For the text-containing cell, return its midpoint in (x, y) coordinate format. 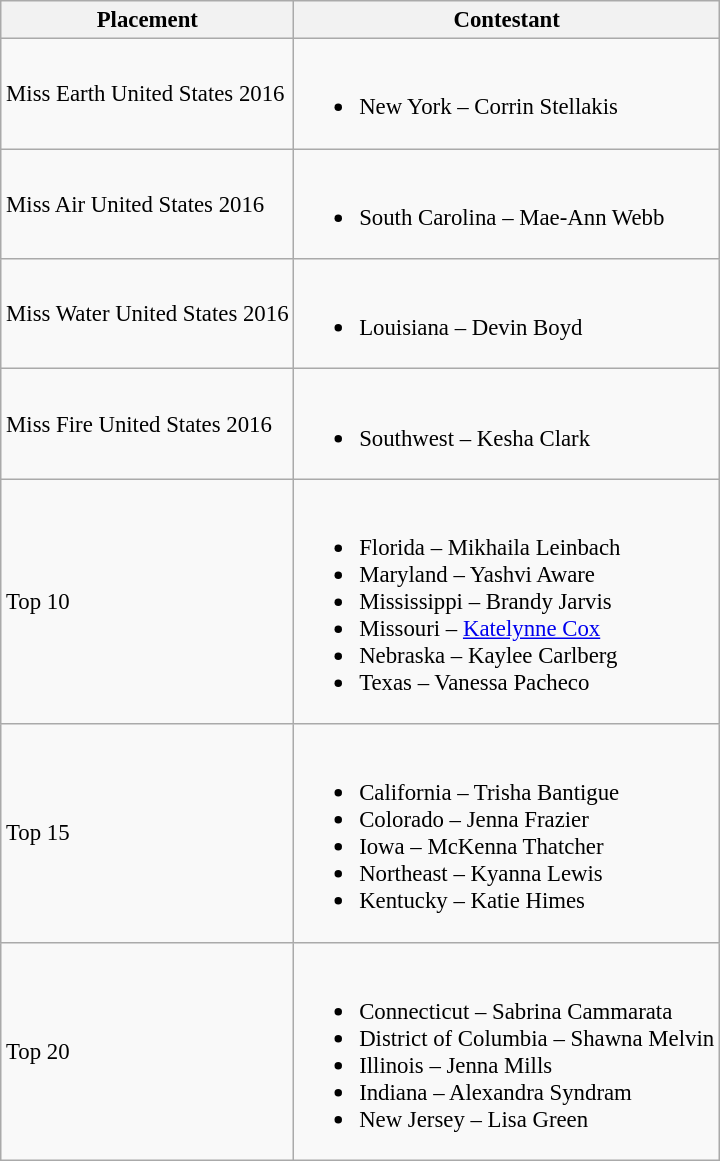
Miss Water United States 2016 (148, 314)
Connecticut – Sabrina CammarataDistrict of Columbia – Shawna MelvinIllinois – Jenna MillsIndiana – Alexandra SyndramNew Jersey – Lisa Green (507, 1051)
Top 10 (148, 602)
Louisiana – Devin Boyd (507, 314)
Top 20 (148, 1051)
Southwest – Kesha Clark (507, 424)
Miss Fire United States 2016 (148, 424)
New York – Corrin Stellakis (507, 94)
Contestant (507, 20)
Miss Earth United States 2016 (148, 94)
South Carolina – Mae-Ann Webb (507, 204)
Miss Air United States 2016 (148, 204)
Placement (148, 20)
Top 15 (148, 833)
California – Trisha BantigueColorado – Jenna FrazierIowa – McKenna ThatcherNortheast – Kyanna LewisKentucky – Katie Himes (507, 833)
